For the text-containing cell, return its midpoint in (X, Y) coordinate format. 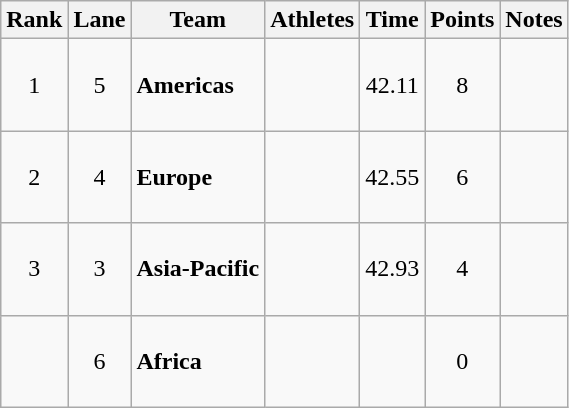
42.11 (392, 85)
0 (462, 361)
42.93 (392, 269)
42.55 (392, 177)
Team (198, 20)
Africa (198, 361)
Notes (534, 20)
Europe (198, 177)
8 (462, 85)
Asia-Pacific (198, 269)
Athletes (312, 20)
Lane (100, 20)
2 (34, 177)
Points (462, 20)
5 (100, 85)
Time (392, 20)
Americas (198, 85)
Rank (34, 20)
1 (34, 85)
